Pinpoint the cell where the given text exists, returning its (X, Y) midpoint coordinate. 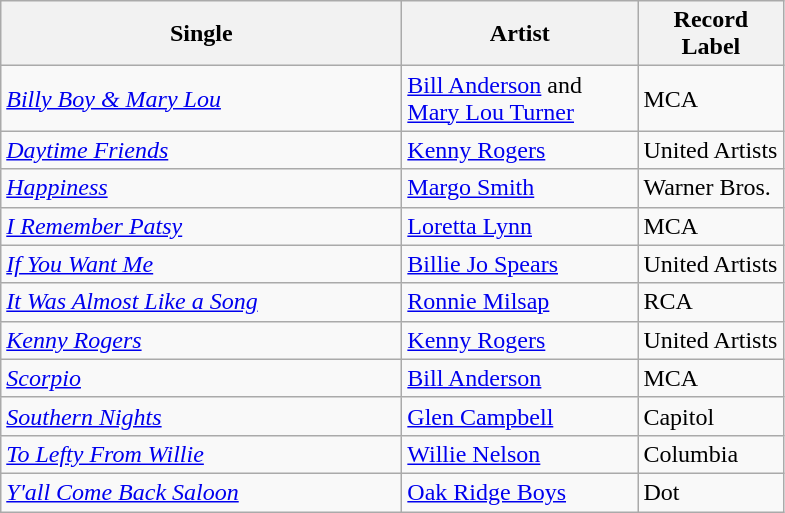
Billie Jo Spears (520, 264)
Capitol (711, 416)
I Remember Patsy (202, 226)
If You Want Me (202, 264)
To Lefty From Willie (202, 454)
Happiness (202, 188)
Southern Nights (202, 416)
Billy Boy & Mary Lou (202, 98)
Columbia (711, 454)
Bill Anderson and Mary Lou Turner (520, 98)
Glen Campbell (520, 416)
Single (202, 34)
Willie Nelson (520, 454)
It Was Almost Like a Song (202, 302)
Margo Smith (520, 188)
Loretta Lynn (520, 226)
Bill Anderson (520, 378)
Warner Bros. (711, 188)
Dot (711, 492)
Artist (520, 34)
Ronnie Milsap (520, 302)
Oak Ridge Boys (520, 492)
Scorpio (202, 378)
Record Label (711, 34)
Y'all Come Back Saloon (202, 492)
Daytime Friends (202, 150)
RCA (711, 302)
